Extract the (x, y) coordinate from the center of the cell holding the provided text.  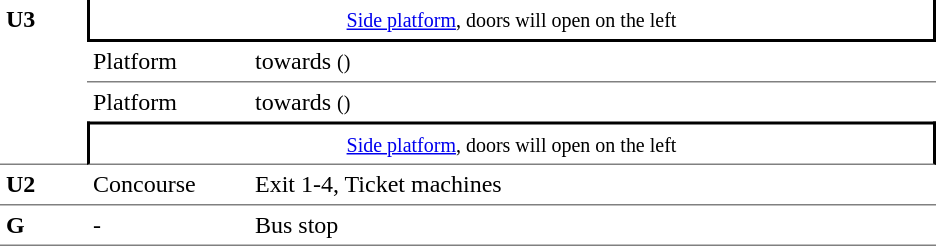
U3 (44, 82)
Bus stop (592, 226)
- (168, 226)
Exit 1-4, Ticket machines (592, 185)
G (44, 226)
U2 (44, 185)
Concourse (168, 185)
